Identify which cell holds the provided text, then report its [X, Y] central coordinate. 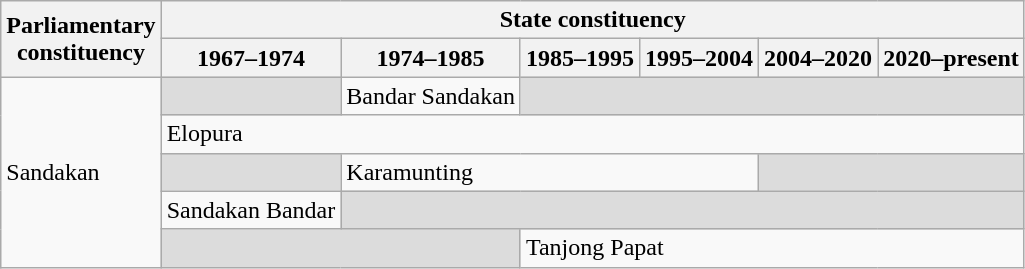
Parliamentaryconstituency [81, 39]
State constituency [592, 20]
2020–present [952, 58]
Sandakan Bandar [251, 210]
Karamunting [550, 172]
Sandakan [81, 172]
1974–1985 [431, 58]
Tanjong Papat [772, 248]
Bandar Sandakan [431, 96]
Elopura [592, 134]
2004–2020 [818, 58]
1985–1995 [580, 58]
1967–1974 [251, 58]
1995–2004 [700, 58]
